Extract the (x, y) coordinate from the center of the cell holding the provided text.  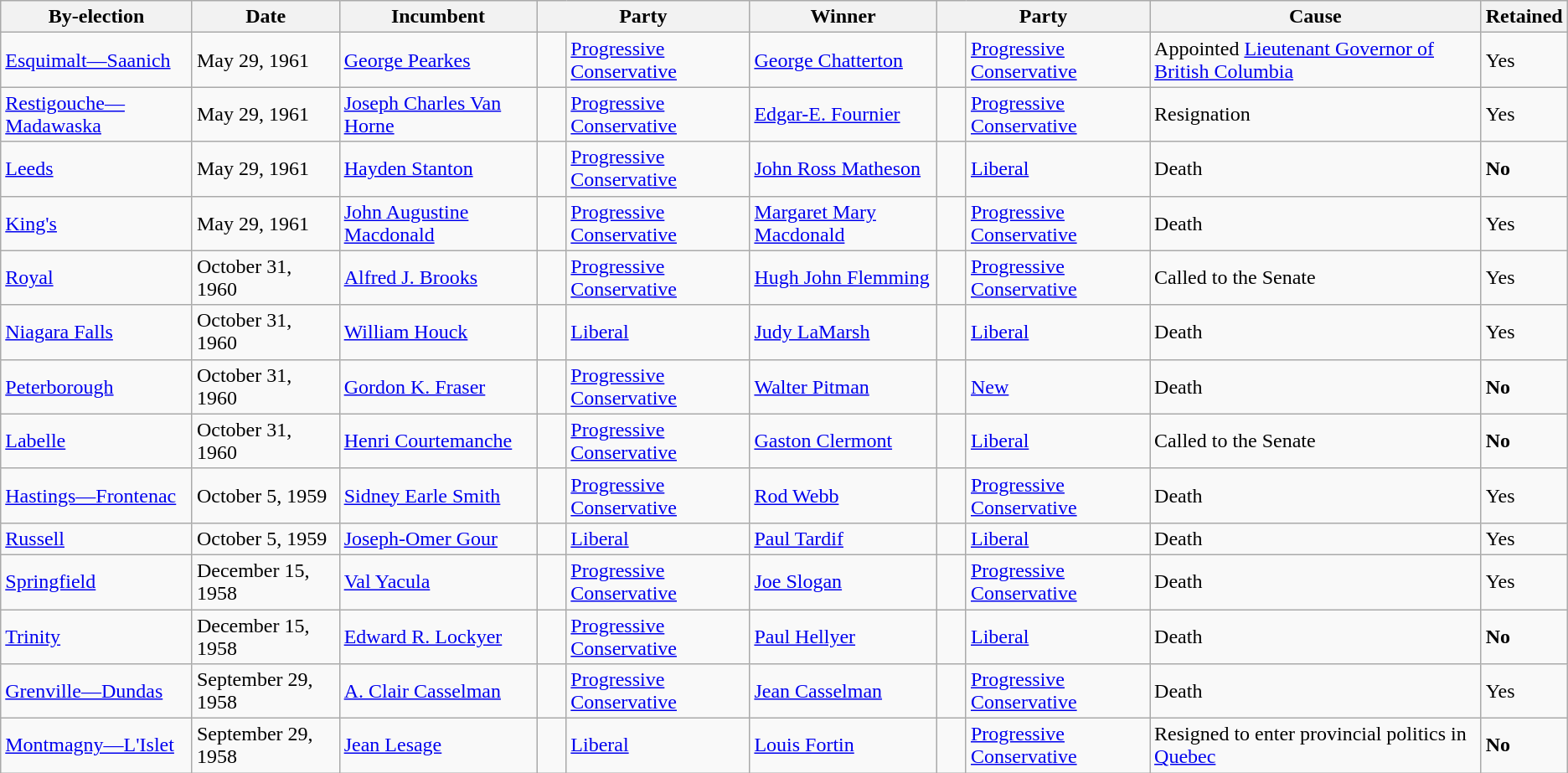
Incumbent (438, 17)
Walter Pitman (843, 387)
Cause (1316, 17)
Leeds (97, 169)
John Ross Matheson (843, 169)
Labelle (97, 441)
Joseph Charles Van Horne (438, 114)
Jean Casselman (843, 692)
Paul Hellyer (843, 636)
Restigouche—Madawaska (97, 114)
Hastings—Frontenac (97, 496)
King's (97, 223)
Edgar-E. Fournier (843, 114)
Jean Lesage (438, 745)
Alfred J. Brooks (438, 278)
Russell (97, 539)
Royal (97, 278)
Niagara Falls (97, 332)
Esquimalt—Saanich (97, 60)
Winner (843, 17)
Gordon K. Fraser (438, 387)
George Pearkes (438, 60)
Retained (1524, 17)
Joe Slogan (843, 581)
William Houck (438, 332)
Resignation (1316, 114)
New (1057, 387)
Sidney Earle Smith (438, 496)
Margaret Mary Macdonald (843, 223)
Gaston Clermont (843, 441)
Paul Tardif (843, 539)
Louis Fortin (843, 745)
Judy LaMarsh (843, 332)
Rod Webb (843, 496)
Trinity (97, 636)
Hugh John Flemming (843, 278)
Grenville—Dundas (97, 692)
Appointed Lieutenant Governor of British Columbia (1316, 60)
A. Clair Casselman (438, 692)
Val Yacula (438, 581)
Hayden Stanton (438, 169)
Montmagny—L'Islet (97, 745)
Peterborough (97, 387)
By-election (97, 17)
Date (266, 17)
Henri Courtemanche (438, 441)
Edward R. Lockyer (438, 636)
George Chatterton (843, 60)
Joseph-Omer Gour (438, 539)
Springfield (97, 581)
John Augustine Macdonald (438, 223)
Resigned to enter provincial politics in Quebec (1316, 745)
